Detect which cell encompasses the target text, then output its (X, Y) center coordinate. 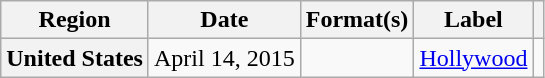
United States (75, 58)
April 14, 2015 (224, 58)
Date (224, 20)
Hollywood (474, 58)
Region (75, 20)
Format(s) (357, 20)
Label (474, 20)
